From the cell containing the given text, extract its center point as [X, Y] coordinate. 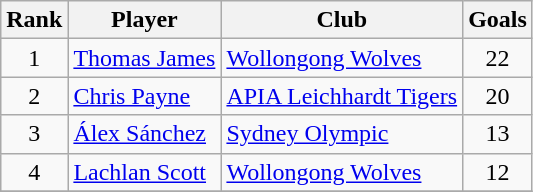
APIA Leichhardt Tigers [342, 96]
Club [342, 20]
Player [144, 20]
Álex Sánchez [144, 134]
13 [498, 134]
Chris Payne [144, 96]
4 [34, 172]
1 [34, 58]
3 [34, 134]
12 [498, 172]
2 [34, 96]
22 [498, 58]
Goals [498, 20]
Sydney Olympic [342, 134]
Thomas James [144, 58]
Rank [34, 20]
20 [498, 96]
Lachlan Scott [144, 172]
